Determine the (X, Y) coordinate at the center of the cell enclosing the given text.  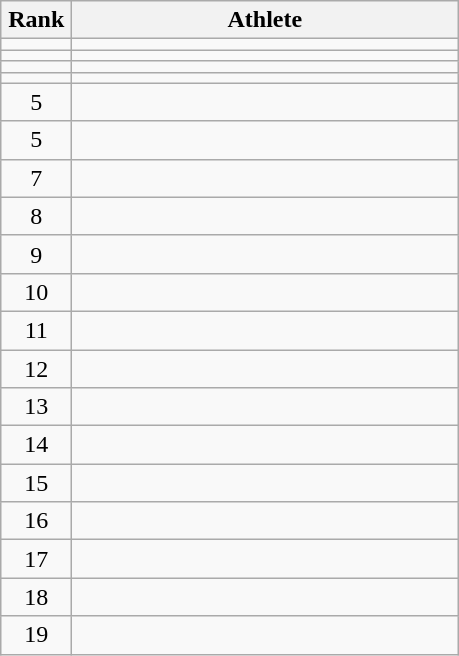
8 (36, 216)
Rank (36, 20)
Athlete (265, 20)
17 (36, 559)
19 (36, 635)
12 (36, 369)
11 (36, 330)
16 (36, 521)
14 (36, 445)
10 (36, 292)
9 (36, 254)
13 (36, 407)
15 (36, 483)
7 (36, 178)
18 (36, 597)
